Detect which cell encompasses the target text, then output its [x, y] center coordinate. 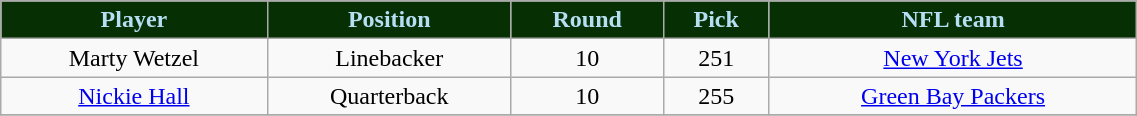
Green Bay Packers [953, 96]
NFL team [953, 20]
New York Jets [953, 58]
Nickie Hall [134, 96]
Player [134, 20]
Position [389, 20]
Round [587, 20]
255 [716, 96]
251 [716, 58]
Marty Wetzel [134, 58]
Pick [716, 20]
Linebacker [389, 58]
Quarterback [389, 96]
